Return the (X, Y) coordinate for the center point of the cell that contains the specified text.  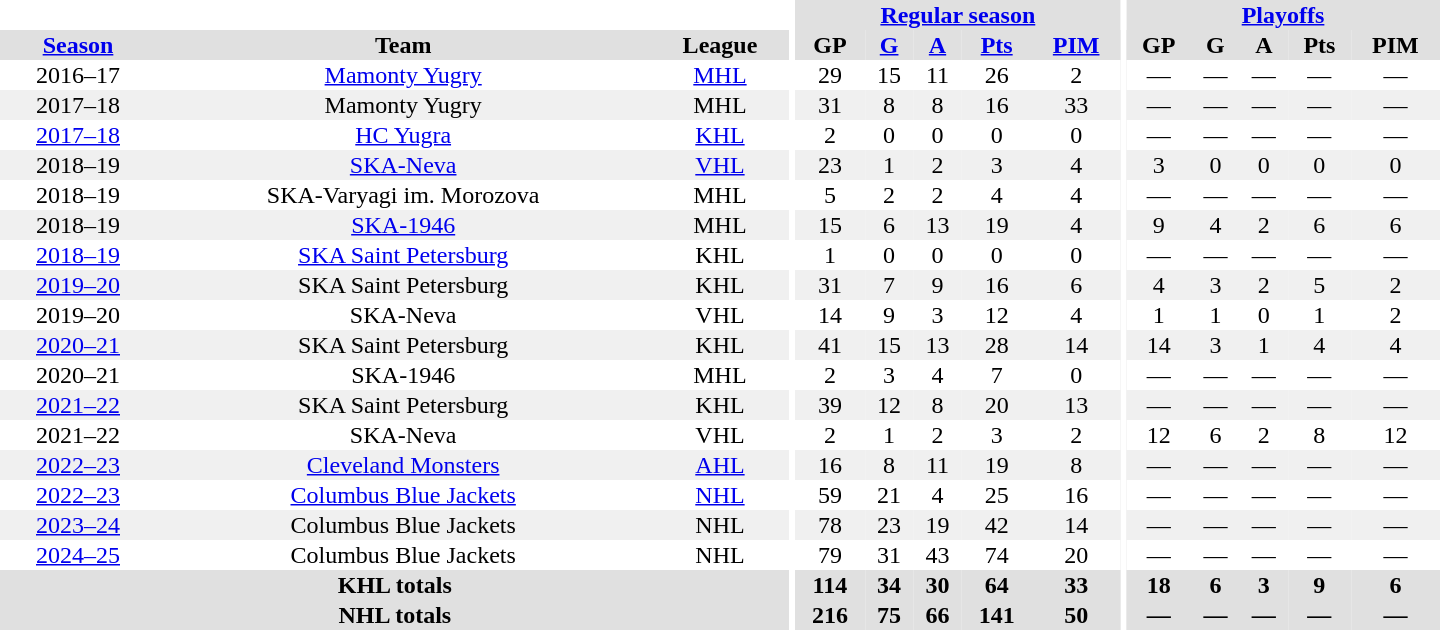
79 (830, 555)
50 (1076, 615)
141 (997, 615)
74 (997, 555)
30 (937, 585)
64 (997, 585)
25 (997, 495)
28 (997, 345)
59 (830, 495)
78 (830, 525)
2016–17 (78, 75)
114 (830, 585)
42 (997, 525)
75 (889, 615)
SKA-Varyagi im. Morozova (403, 195)
Cleveland Monsters (403, 465)
216 (830, 615)
Playoffs (1283, 15)
2023–24 (78, 525)
NHL totals (395, 615)
Team (403, 45)
66 (937, 615)
26 (997, 75)
29 (830, 75)
34 (889, 585)
41 (830, 345)
HC Yugra (403, 135)
AHL (720, 465)
18 (1158, 585)
43 (937, 555)
Season (78, 45)
2024–25 (78, 555)
League (720, 45)
KHL totals (395, 585)
Regular season (958, 15)
21 (889, 495)
39 (830, 405)
